Extract the (x, y) coordinate from the center of the cell holding the provided text.  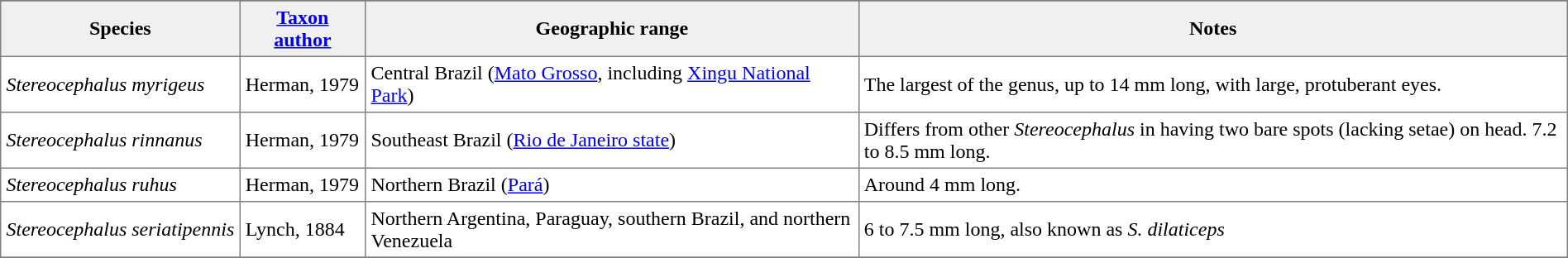
Notes (1212, 29)
Stereocephalus rinnanus (121, 141)
Stereocephalus ruhus (121, 184)
Northern Argentina, Paraguay, southern Brazil, and northern Venezuela (612, 230)
Stereocephalus seriatipennis (121, 230)
Taxon author (303, 29)
Around 4 mm long. (1212, 184)
6 to 7.5 mm long, also known as S. dilaticeps (1212, 230)
Lynch, 1884 (303, 230)
Differs from other Stereocephalus in having two bare spots (lacking setae) on head. 7.2 to 8.5 mm long. (1212, 141)
Central Brazil (Mato Grosso, including Xingu National Park) (612, 84)
Species (121, 29)
The largest of the genus, up to 14 mm long, with large, protuberant eyes. (1212, 84)
Geographic range (612, 29)
Southeast Brazil (Rio de Janeiro state) (612, 141)
Stereocephalus myrigeus (121, 84)
Northern Brazil (Pará) (612, 184)
